Detect which cell encompasses the target text, then output its [X, Y] center coordinate. 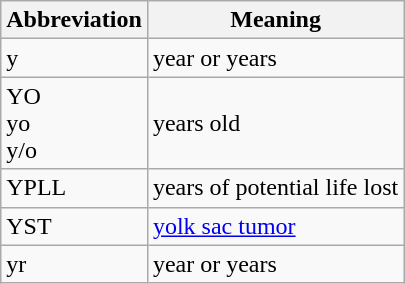
yr [74, 264]
YST [74, 226]
YPLL [74, 188]
Meaning [275, 20]
yolk sac tumor [275, 226]
y [74, 58]
years old [275, 123]
YO yo y/o [74, 123]
Abbreviation [74, 20]
years of potential life lost [275, 188]
